Find where the given text appears and provide that cell's center as (x, y) coordinate. 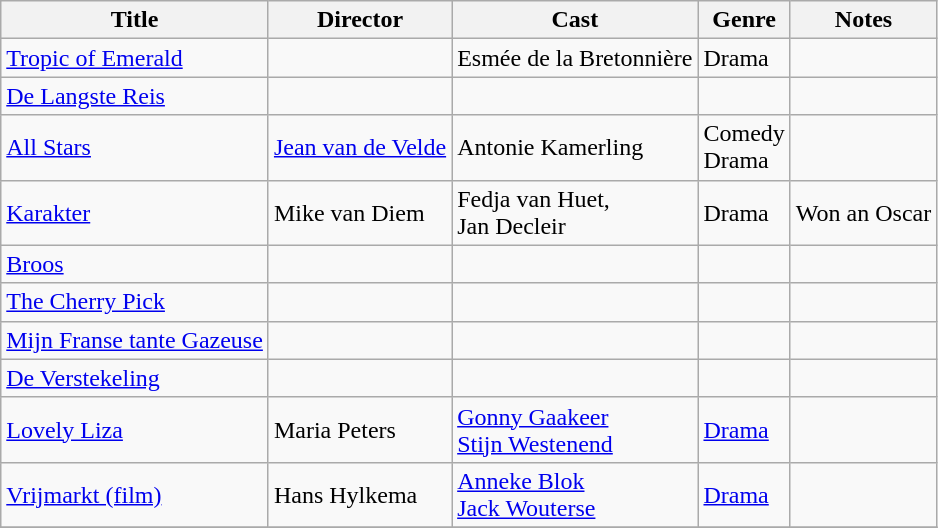
Broos (135, 264)
Jean van de Velde (360, 148)
Notes (863, 20)
Genre (744, 20)
Tropic of Emerald (135, 58)
Lovely Liza (135, 430)
Mike van Diem (360, 212)
Esmée de la Bretonnière (575, 58)
Anneke BlokJack Wouterse (575, 494)
Title (135, 20)
Cast (575, 20)
Karakter (135, 212)
De Langste Reis (135, 96)
Won an Oscar (863, 212)
Hans Hylkema (360, 494)
Director (360, 20)
De Verstekeling (135, 378)
The Cherry Pick (135, 302)
All Stars (135, 148)
ComedyDrama (744, 148)
Vrijmarkt (film) (135, 494)
Mijn Franse tante Gazeuse (135, 340)
Gonny GaakeerStijn Westenend (575, 430)
Antonie Kamerling (575, 148)
Fedja van Huet,Jan Decleir (575, 212)
Maria Peters (360, 430)
